Extract the (X, Y) coordinate from the center of the cell holding the provided text.  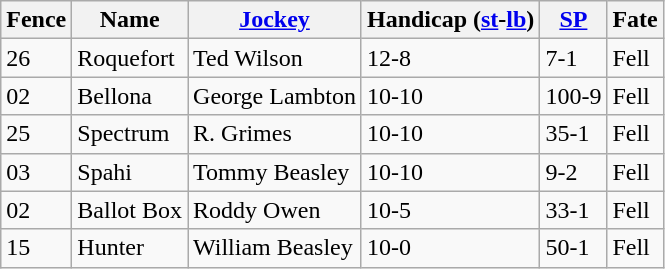
10-0 (450, 248)
26 (36, 58)
Ballot Box (130, 210)
03 (36, 172)
Bellona (130, 96)
Roddy Owen (275, 210)
Roquefort (130, 58)
Spectrum (130, 134)
SP (574, 20)
Fence (36, 20)
Fate (635, 20)
25 (36, 134)
Spahi (130, 172)
10-5 (450, 210)
100-9 (574, 96)
50-1 (574, 248)
William Beasley (275, 248)
12-8 (450, 58)
Tommy Beasley (275, 172)
9-2 (574, 172)
Hunter (130, 248)
7-1 (574, 58)
George Lambton (275, 96)
Name (130, 20)
33-1 (574, 210)
Ted Wilson (275, 58)
Jockey (275, 20)
15 (36, 248)
Handicap (st-lb) (450, 20)
35-1 (574, 134)
R. Grimes (275, 134)
